Capture the cell that displays the provided text and extract its (X, Y) central coordinate. 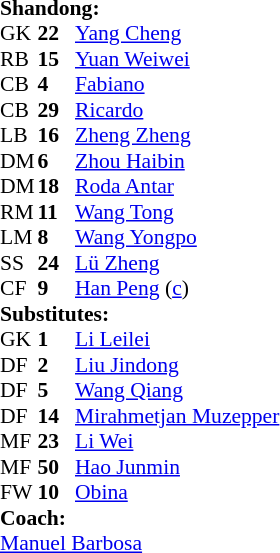
2 (57, 365)
Substitutes: (140, 314)
Wang Tong (177, 212)
Yuan Weiwei (177, 59)
22 (57, 33)
Roda Antar (177, 187)
5 (57, 391)
Zhou Haibin (177, 161)
4 (57, 85)
FW (19, 493)
Hao Junmin (177, 467)
Wang Yongpo (177, 237)
Liu Jindong (177, 365)
10 (57, 493)
CF (19, 289)
RB (19, 59)
Coach: (140, 518)
Mirahmetjan Muzepper (177, 416)
Han Peng (c) (177, 289)
Obina (177, 493)
1 (57, 339)
Lü Zheng (177, 263)
Ricardo (177, 110)
LM (19, 237)
Zheng Zheng (177, 135)
18 (57, 187)
11 (57, 212)
Li Leilei (177, 339)
9 (57, 289)
16 (57, 135)
24 (57, 263)
Yang Cheng (177, 33)
50 (57, 467)
8 (57, 237)
Wang Qiang (177, 391)
RM (19, 212)
14 (57, 416)
23 (57, 441)
Fabiano (177, 85)
Li Wei (177, 441)
6 (57, 161)
15 (57, 59)
29 (57, 110)
SS (19, 263)
LB (19, 135)
